For the text-containing cell, return its midpoint in (x, y) coordinate format. 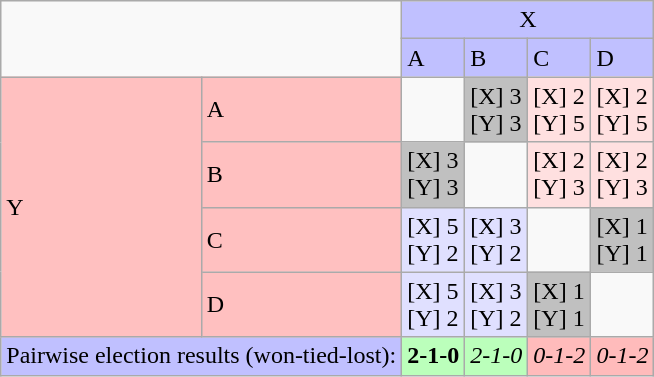
Pairwise election results (won-tied-lost): (202, 356)
Y (101, 207)
X (528, 20)
